Pinpoint the cell where the given text exists, returning its (X, Y) midpoint coordinate. 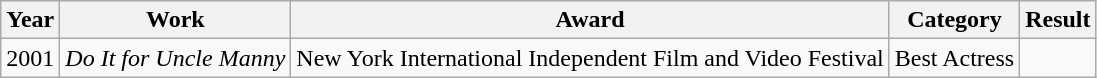
Category (954, 20)
Year (30, 20)
Do It for Uncle Manny (176, 58)
Best Actress (954, 58)
Result (1058, 20)
Award (590, 20)
Work (176, 20)
2001 (30, 58)
New York International Independent Film and Video Festival (590, 58)
